Output the [x, y] coordinate of the center of the cell containing the given text.  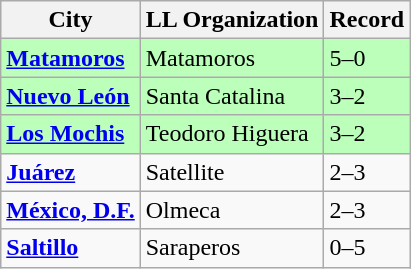
Juárez [70, 172]
City [70, 20]
LL Organization [232, 20]
Saraperos [232, 248]
Record [367, 20]
México, D.F. [70, 210]
Olmeca [232, 210]
5–0 [367, 58]
0–5 [367, 248]
Teodoro Higuera [232, 134]
Santa Catalina [232, 96]
Nuevo León [70, 96]
Saltillo [70, 248]
Satellite [232, 172]
Los Mochis [70, 134]
